For the text-containing cell, return its midpoint in [X, Y] coordinate format. 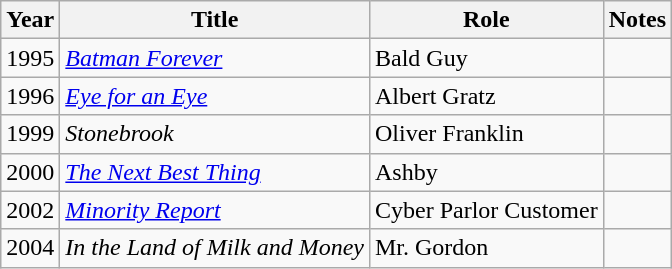
Eye for an Eye [215, 96]
The Next Best Thing [215, 172]
Cyber Parlor Customer [486, 210]
2002 [30, 210]
2000 [30, 172]
Notes [637, 20]
In the Land of Milk and Money [215, 248]
Role [486, 20]
Minority Report [215, 210]
1995 [30, 58]
Ashby [486, 172]
2004 [30, 248]
Albert Gratz [486, 96]
Mr. Gordon [486, 248]
Batman Forever [215, 58]
Title [215, 20]
Bald Guy [486, 58]
1996 [30, 96]
Oliver Franklin [486, 134]
Year [30, 20]
Stonebrook [215, 134]
1999 [30, 134]
